Provide the (x, y) coordinate of the cell's center where the given text is located.  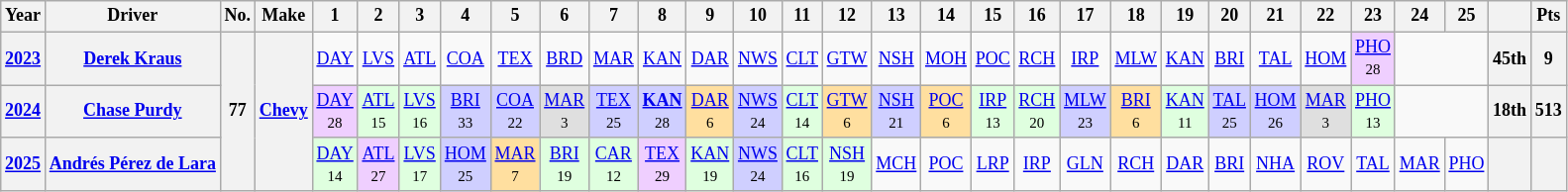
18 (1135, 16)
45th (1510, 58)
NSH19 (847, 164)
LRP (993, 164)
NSH (896, 58)
HOM25 (466, 164)
5 (515, 16)
LVS (378, 58)
ATL 15 (378, 112)
77 (238, 111)
Make (283, 16)
11 (802, 16)
LVS16 (420, 112)
KAN11 (1185, 112)
COA (466, 58)
MLW (1135, 58)
PHO13 (1373, 112)
TAL25 (1229, 112)
2 (378, 16)
MAR7 (515, 164)
CLT16 (802, 164)
25 (1466, 16)
Driver (133, 16)
2023 (24, 58)
BRI6 (1135, 112)
KAN19 (710, 164)
COA22 (515, 112)
MLW23 (1086, 112)
8 (662, 16)
RCH20 (1037, 112)
2025 (24, 164)
20 (1229, 16)
14 (947, 16)
MCH (896, 164)
GTW6 (847, 112)
24 (1419, 16)
HOM (1325, 58)
TEX 25 (614, 112)
6 (565, 16)
Year (24, 16)
TEX (515, 58)
13 (896, 16)
17 (1086, 16)
ROV (1325, 164)
KAN28 (662, 112)
CLT 14 (802, 112)
1 (335, 16)
2024 (24, 112)
PHO (1466, 164)
3 (420, 16)
BRD (565, 58)
18th (1510, 112)
Derek Kraus (133, 58)
Andrés Pérez de Lara (133, 164)
DAY28 (335, 112)
NSH21 (896, 112)
DAY (335, 58)
GLN (1086, 164)
TEX29 (662, 164)
4 (466, 16)
16 (1037, 16)
MOH (947, 58)
GTW (847, 58)
10 (759, 16)
513 (1548, 112)
No. (238, 16)
BRI33 (466, 112)
ATL27 (378, 164)
19 (1185, 16)
DAR6 (710, 112)
CAR12 (614, 164)
IRP13 (993, 112)
22 (1325, 16)
7 (614, 16)
15 (993, 16)
NWS (759, 58)
LVS17 (420, 164)
21 (1276, 16)
Chevy (283, 111)
PHO28 (1373, 58)
BRI19 (565, 164)
POC6 (947, 112)
CLT (802, 58)
12 (847, 16)
Chase Purdy (133, 112)
Pts (1548, 16)
ATL (420, 58)
23 (1373, 16)
DAY14 (335, 164)
NHA (1276, 164)
HOM26 (1276, 112)
